Determine the [X, Y] coordinate at the center of the cell enclosing the given text.  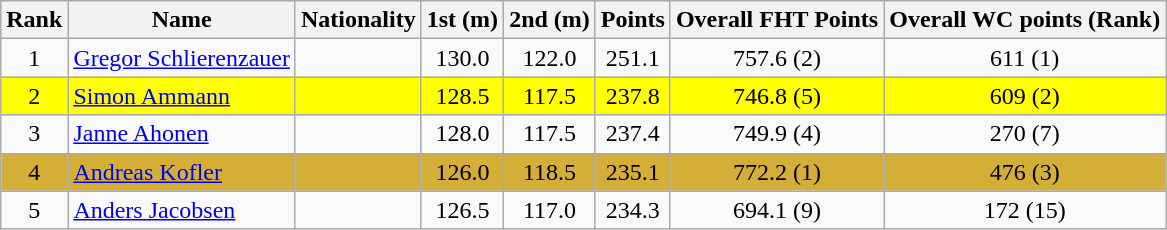
128.0 [462, 134]
Anders Jacobsen [182, 210]
4 [34, 172]
Name [182, 20]
Nationality [358, 20]
Overall WC points (Rank) [1025, 20]
128.5 [462, 96]
2nd (m) [550, 20]
270 (7) [1025, 134]
235.1 [632, 172]
237.8 [632, 96]
122.0 [550, 58]
611 (1) [1025, 58]
5 [34, 210]
Andreas Kofler [182, 172]
2 [34, 96]
3 [34, 134]
1 [34, 58]
Rank [34, 20]
126.5 [462, 210]
130.0 [462, 58]
694.1 (9) [776, 210]
1st (m) [462, 20]
251.1 [632, 58]
117.0 [550, 210]
172 (15) [1025, 210]
Simon Ammann [182, 96]
Gregor Schlierenzauer [182, 58]
234.3 [632, 210]
118.5 [550, 172]
Points [632, 20]
609 (2) [1025, 96]
237.4 [632, 134]
757.6 (2) [776, 58]
Overall FHT Points [776, 20]
772.2 (1) [776, 172]
746.8 (5) [776, 96]
749.9 (4) [776, 134]
Janne Ahonen [182, 134]
476 (3) [1025, 172]
126.0 [462, 172]
